Scan for the cell matching the given text and deliver its [x, y] coordinate at center. 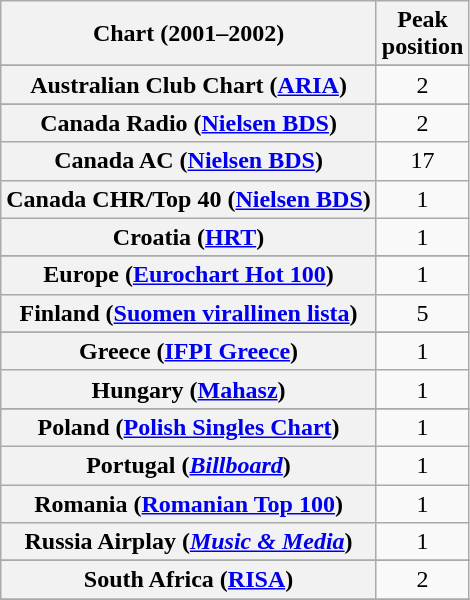
Romania (Romanian Top 100) [189, 503]
Russia Airplay (Music & Media) [189, 542]
Croatia (HRT) [189, 237]
South Africa (RISA) [189, 580]
Canada CHR/Top 40 (Nielsen BDS) [189, 199]
Peakposition [422, 34]
Canada Radio (Nielsen BDS) [189, 123]
Finland (Suomen virallinen lista) [189, 313]
5 [422, 313]
17 [422, 161]
Portugal (Billboard) [189, 465]
Canada AC (Nielsen BDS) [189, 161]
Poland (Polish Singles Chart) [189, 427]
Hungary (Mahasz) [189, 389]
Chart (2001–2002) [189, 34]
Greece (IFPI Greece) [189, 351]
Europe (Eurochart Hot 100) [189, 275]
Australian Club Chart (ARIA) [189, 85]
